Extract the (x, y) coordinate from the center of the cell holding the provided text.  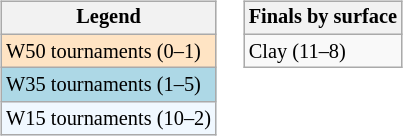
Clay (11–8) (323, 51)
W15 tournaments (10–2) (108, 119)
W35 tournaments (1–5) (108, 85)
Legend (108, 18)
Finals by surface (323, 18)
W50 tournaments (0–1) (108, 51)
